Provide the [X, Y] coordinate of the cell's center where the given text is located.  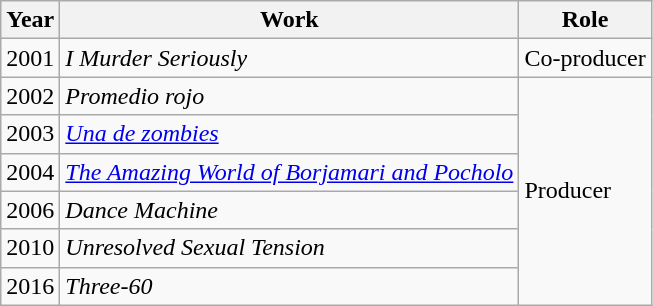
Una de zombies [290, 134]
2004 [30, 172]
2002 [30, 96]
Dance Machine [290, 210]
The Amazing World of Borjamari and Pocholo [290, 172]
Co-producer [585, 58]
2006 [30, 210]
Promedio rojo [290, 96]
Producer [585, 191]
2016 [30, 286]
I Murder Seriously [290, 58]
2001 [30, 58]
Unresolved Sexual Tension [290, 248]
Three-60 [290, 286]
Role [585, 20]
2003 [30, 134]
Year [30, 20]
2010 [30, 248]
Work [290, 20]
